For the text-containing cell, return its midpoint in (x, y) coordinate format. 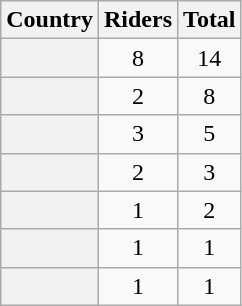
14 (210, 58)
Country (50, 20)
Riders (138, 20)
Total (210, 20)
5 (210, 134)
